Output the (X, Y) coordinate of the center of the cell containing the given text.  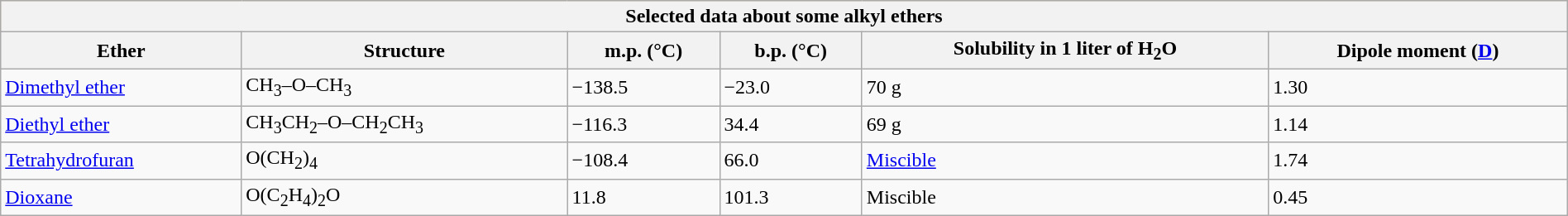
−23.0 (791, 87)
1.30 (1418, 87)
O(C2H4)2O (404, 197)
Solubility in 1 liter of H2O (1065, 50)
0.45 (1418, 197)
Structure (404, 50)
1.14 (1418, 124)
CH3CH2–O–CH2CH3 (404, 124)
Dipole moment (D) (1418, 50)
Dimethyl ether (121, 87)
CH3–O–CH3 (404, 87)
−108.4 (643, 161)
O(CH2)4 (404, 161)
1.74 (1418, 161)
Dioxane (121, 197)
69 g (1065, 124)
70 g (1065, 87)
m.p. (°C) (643, 50)
34.4 (791, 124)
66.0 (791, 161)
Tetrahydrofuran (121, 161)
Ether (121, 50)
b.p. (°C) (791, 50)
Diethyl ether (121, 124)
11.8 (643, 197)
−116.3 (643, 124)
−138.5 (643, 87)
101.3 (791, 197)
Selected data about some alkyl ethers (784, 17)
